For the text-containing cell, return its midpoint in (X, Y) coordinate format. 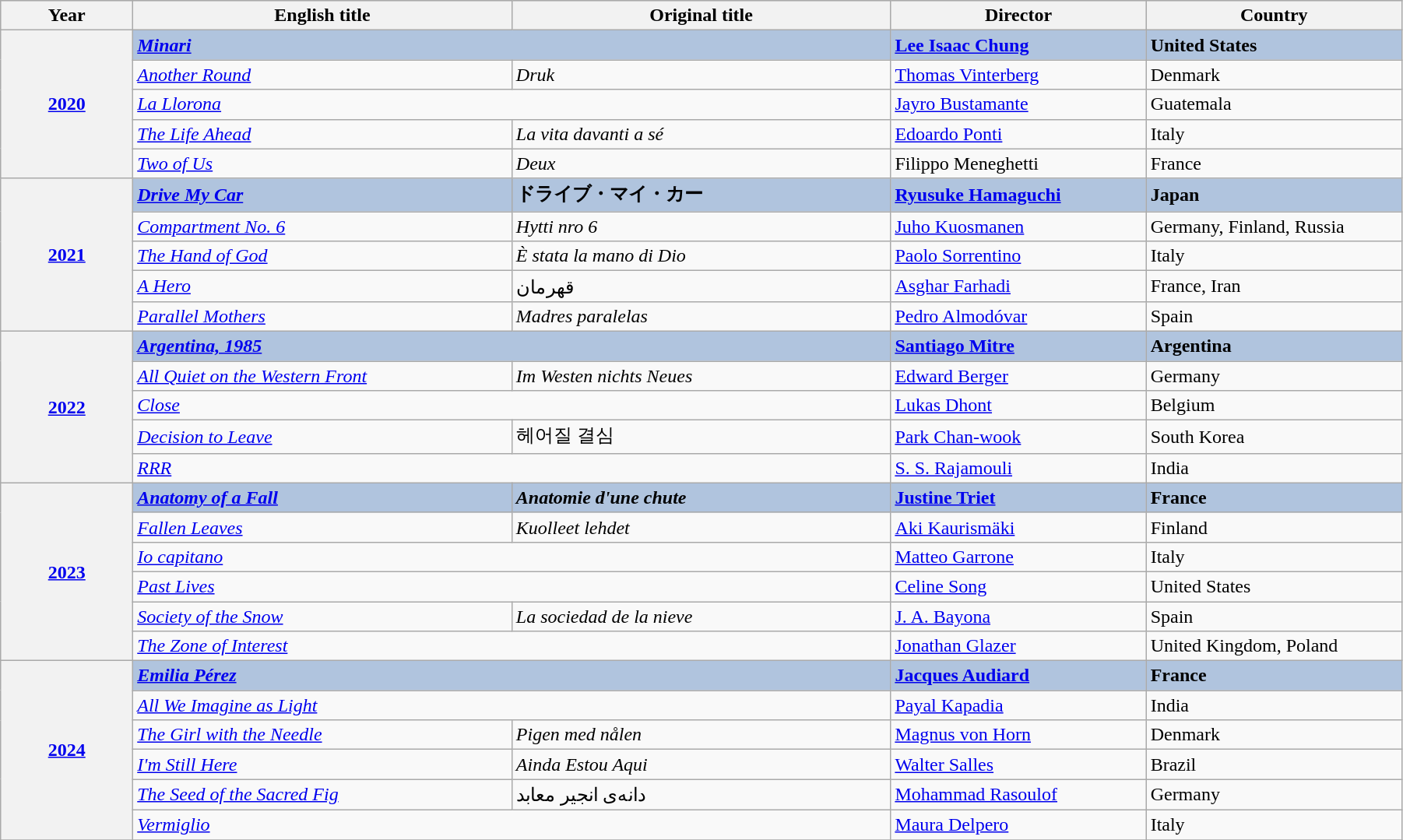
Compartment No. 6 (322, 227)
2024 (67, 750)
Kuolleet lehdet (701, 527)
Country (1274, 16)
Deux (701, 163)
دانه‌ی انجیر معابد (701, 795)
France, Iran (1274, 286)
Close (512, 406)
South Korea (1274, 438)
United Kingdom, Poland (1274, 646)
Argentina (1274, 346)
Two of Us (322, 163)
I'm Still Here (322, 764)
La Llorona (512, 104)
Argentina, 1985 (512, 346)
Brazil (1274, 764)
Original title (701, 16)
Society of the Snow (322, 616)
Mohammad Rasoulof (1018, 795)
Im Westen nichts Neues (701, 376)
Justine Triet (1018, 497)
Park Chan-wook (1018, 438)
Paolo Sorrentino (1018, 256)
헤어질 결심 (701, 438)
Matteo Garrone (1018, 557)
2023 (67, 571)
Magnus von Horn (1018, 735)
Belgium (1274, 406)
Celine Song (1018, 586)
Walter Salles (1018, 764)
Jayro Bustamante (1018, 104)
The Seed of the Sacred Fig (322, 795)
Edward Berger (1018, 376)
Another Round (322, 75)
قهرمان (701, 286)
Juho Kuosmanen (1018, 227)
Santiago Mitre (1018, 346)
J. A. Bayona (1018, 616)
S. S. Rajamouli (1018, 468)
The Girl with the Needle (322, 735)
Guatemala (1274, 104)
Year (67, 16)
Parallel Mothers (322, 316)
Io capitano (512, 557)
Drive My Car (322, 195)
Druk (701, 75)
All We Imagine as Light (512, 705)
Payal Kapadia (1018, 705)
English title (322, 16)
Pigen med nålen (701, 735)
Maura Delpero (1018, 824)
The Zone of Interest (512, 646)
The Life Ahead (322, 134)
La sociedad de la nieve (701, 616)
Thomas Vinterberg (1018, 75)
La vita davanti a sé (701, 134)
Anatomy of a Fall (322, 497)
Jacques Audiard (1018, 676)
All Quiet on the Western Front (322, 376)
Fallen Leaves (322, 527)
Ryusuke Hamaguchi (1018, 195)
Germany, Finland, Russia (1274, 227)
Asghar Farhadi (1018, 286)
Madres paralelas (701, 316)
ドライブ・マイ・カー (701, 195)
Lukas Dhont (1018, 406)
Japan (1274, 195)
Pedro Almodóvar (1018, 316)
Lee Isaac Chung (1018, 45)
Past Lives (512, 586)
Decision to Leave (322, 438)
Ainda Estou Aqui (701, 764)
The Hand of God (322, 256)
Hytti nro 6 (701, 227)
Anatomie d'une chute (701, 497)
Emilia Pérez (512, 676)
A Hero (322, 286)
RRR (512, 468)
Director (1018, 16)
Vermiglio (512, 824)
Jonathan Glazer (1018, 646)
Finland (1274, 527)
Minari (512, 45)
2022 (67, 406)
Aki Kaurismäki (1018, 527)
2020 (67, 104)
2021 (67, 255)
È stata la mano di Dio (701, 256)
Edoardo Ponti (1018, 134)
Filippo Meneghetti (1018, 163)
